Pinpoint the cell where the given text exists, returning its (x, y) midpoint coordinate. 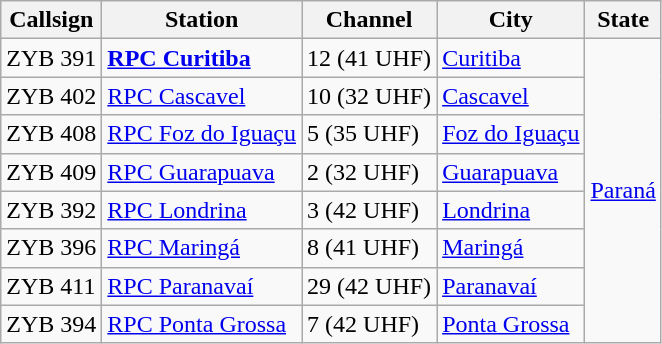
Londrina (511, 210)
5 (35 UHF) (370, 134)
12 (41 UHF) (370, 58)
RPC Guarapuava (202, 172)
ZYB 391 (52, 58)
Channel (370, 20)
Station (202, 20)
ZYB 394 (52, 324)
RPC Cascavel (202, 96)
ZYB 409 (52, 172)
Maringá (511, 248)
State (623, 20)
ZYB 408 (52, 134)
Curitiba (511, 58)
2 (32 UHF) (370, 172)
ZYB 411 (52, 286)
29 (42 UHF) (370, 286)
ZYB 402 (52, 96)
RPC Curitiba (202, 58)
RPC Foz do Iguaçu (202, 134)
RPC Paranavaí (202, 286)
RPC Maringá (202, 248)
Paraná (623, 191)
Guarapuava (511, 172)
Cascavel (511, 96)
RPC Londrina (202, 210)
Callsign (52, 20)
7 (42 UHF) (370, 324)
Foz do Iguaçu (511, 134)
City (511, 20)
3 (42 UHF) (370, 210)
10 (32 UHF) (370, 96)
ZYB 396 (52, 248)
RPC Ponta Grossa (202, 324)
ZYB 392 (52, 210)
Ponta Grossa (511, 324)
8 (41 UHF) (370, 248)
Paranavaí (511, 286)
